From the cell containing the given text, extract its center point as [X, Y] coordinate. 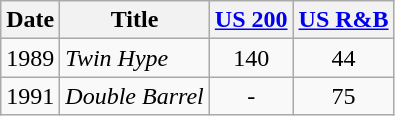
Title [134, 20]
Twin Hype [134, 58]
Date [30, 20]
140 [251, 58]
75 [344, 96]
US 200 [251, 20]
1991 [30, 96]
- [251, 96]
Double Barrel [134, 96]
US R&B [344, 20]
44 [344, 58]
1989 [30, 58]
